Capture the cell that displays the provided text and extract its (X, Y) central coordinate. 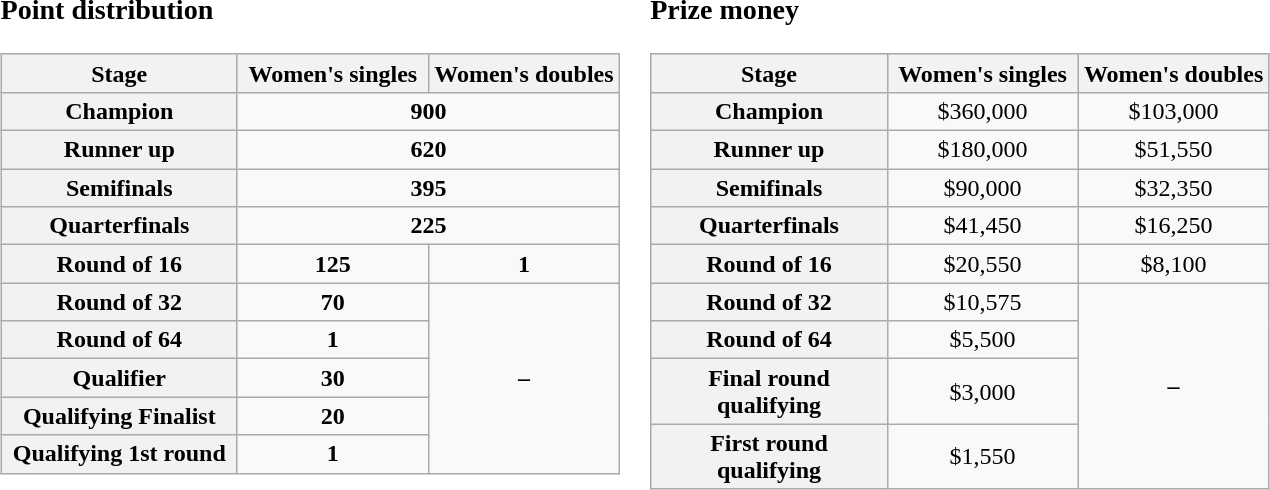
620 (428, 150)
Qualifying 1st round (119, 454)
$3,000 (982, 392)
125 (332, 264)
225 (428, 226)
$10,575 (982, 302)
30 (332, 378)
$5,500 (982, 340)
$360,000 (982, 111)
$41,450 (982, 226)
$103,000 (1174, 111)
395 (428, 188)
20 (332, 416)
Qualifier (119, 378)
$16,250 (1174, 226)
$32,350 (1174, 188)
$1,550 (982, 456)
70 (332, 302)
Qualifying Finalist (119, 416)
First round qualifying (769, 456)
$180,000 (982, 150)
$20,550 (982, 264)
$8,100 (1174, 264)
$90,000 (982, 188)
$51,550 (1174, 150)
Final round qualifying (769, 392)
900 (428, 111)
